Search for the cell housing the specified text and yield its [X, Y] center coordinate. 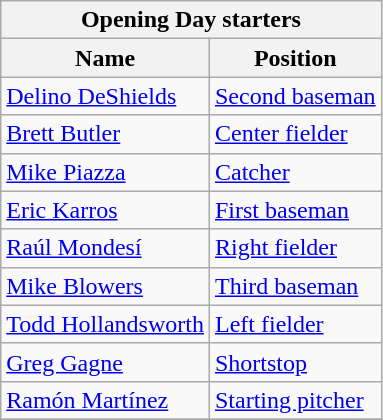
Greg Gagne [106, 362]
Shortstop [295, 362]
Third baseman [295, 286]
Position [295, 58]
Todd Hollandsworth [106, 324]
Delino DeShields [106, 96]
First baseman [295, 210]
Starting pitcher [295, 400]
Brett Butler [106, 134]
Center fielder [295, 134]
Name [106, 58]
Mike Piazza [106, 172]
Ramón Martínez [106, 400]
Second baseman [295, 96]
Left fielder [295, 324]
Mike Blowers [106, 286]
Catcher [295, 172]
Right fielder [295, 248]
Opening Day starters [191, 20]
Eric Karros [106, 210]
Raúl Mondesí [106, 248]
